Provide the (X, Y) coordinate of the cell's center where the given text is located.  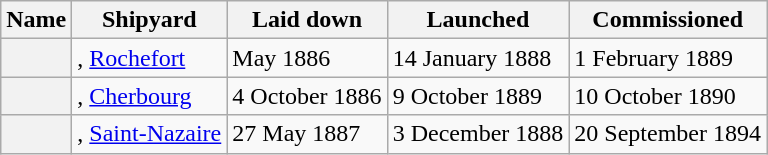
1 February 1889 (668, 58)
May 1886 (307, 58)
, Cherbourg (150, 96)
4 October 1886 (307, 96)
20 September 1894 (668, 134)
, Rochefort (150, 58)
27 May 1887 (307, 134)
9 October 1889 (478, 96)
Name (36, 20)
14 January 1888 (478, 58)
3 December 1888 (478, 134)
Shipyard (150, 20)
Laid down (307, 20)
Launched (478, 20)
, Saint-Nazaire (150, 134)
Commissioned (668, 20)
10 October 1890 (668, 96)
